Locate the cell with the specified text and output its (X, Y) center coordinate. 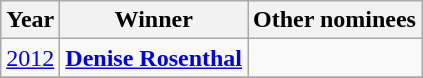
Denise Rosenthal (154, 58)
Winner (154, 20)
Year (30, 20)
2012 (30, 58)
Other nominees (335, 20)
